Return the (x, y) coordinate for the center point of the cell that contains the specified text.  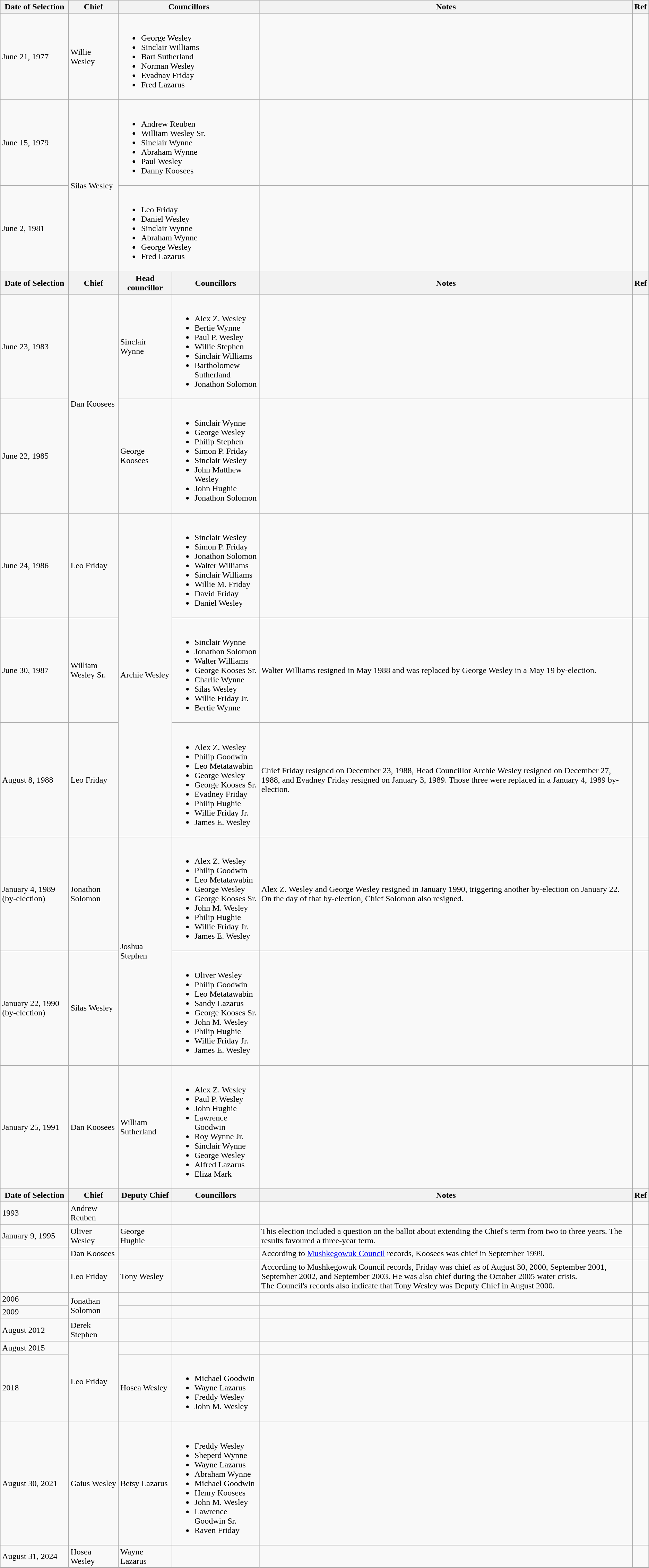
August 2015 (35, 1348)
Michael GoodwinWayne LazarusFreddy WesleyJohn M. Wesley (216, 1388)
Joshua Stephen (145, 951)
Alex Z. WesleyPaul P. WesleyJohn HughieLawrence GoodwinRoy Wynne Jr.Sinclair WynneGeorge WesleyAlfred LazarusEliza Mark (216, 1127)
1993 (35, 1213)
Jonathon Solomon (94, 894)
August 31, 2024 (35, 1556)
June 15, 1979 (35, 143)
June 2, 1981 (35, 229)
2006 (35, 1299)
Sinclair WynneJonathon SolomonWalter WilliamsGeorge Kooses Sr.Charlie WynneSilas WesleyWillie Friday Jr.Bertie Wynne (216, 670)
Oliver WesleyPhilip GoodwinLeo MetatawabinSandy LazarusGeorge Kooses Sr.John M. WesleyPhilip HughieWillie Friday Jr.James E. Wesley (216, 1008)
Archie Wesley (145, 675)
Alex Z. WesleyPhilip GoodwinLeo MetatawabinGeorge WesleyGeorge Kooses Sr.John M. WesleyPhilip HughieWillie Friday Jr.James E. Wesley (216, 894)
According to Mushkegowuk Council records, Koosees was chief in September 1999. (446, 1254)
Sinclair WesleySimon P. FridayJonathon SolomonWalter WilliamsSinclair WilliamsWillie M. FridayDavid FridayDaniel Wesley (216, 565)
Willie Wesley (94, 57)
William Sutherland (145, 1127)
2009 (35, 1312)
June 22, 1985 (35, 456)
Oliver Wesley (94, 1236)
June 24, 1986 (35, 565)
Head councillor (145, 283)
Sinclair Wynne (145, 347)
August 8, 1988 (35, 780)
Jonathan Solomon (94, 1305)
This election included a question on the ballot about extending the Chief's term from two to three years. The results favoured a three-year term. (446, 1236)
2018 (35, 1388)
Tony Wesley (145, 1276)
Gaius Wesley (94, 1483)
Andrew ReubenWilliam Wesley Sr.Sinclair WynneAbraham WynnePaul WesleyDanny Koosees (189, 143)
Leo FridayDaniel WesleySinclair WynneAbraham WynneGeorge WesleyFred Lazarus (189, 229)
Wayne Lazarus (145, 1556)
Walter Williams resigned in May 1988 and was replaced by George Wesley in a May 19 by-election. (446, 670)
June 30, 1987 (35, 670)
August 30, 2021 (35, 1483)
Deputy Chief (145, 1195)
George WesleySinclair WilliamsBart SutherlandNorman WesleyEvadnay FridayFred Lazarus (189, 57)
January 25, 1991 (35, 1127)
Alex Z. WesleyPhilip GoodwinLeo MetatawabinGeorge WesleyGeorge Kooses Sr.Evadney FridayPhilip HughieWillie Friday Jr.James E. Wesley (216, 780)
William Wesley Sr. (94, 670)
June 23, 1983 (35, 347)
January 9, 1995 (35, 1236)
Andrew Reuben (94, 1213)
Sinclair WynneGeorge WesleyPhilip StephenSimon P. FridaySinclair WesleyJohn Matthew WesleyJohn HughieJonathon Solomon (216, 456)
Derek Stephen (94, 1330)
George Koosees (145, 456)
June 21, 1977 (35, 57)
Freddy WesleySheperd WynneWayne LazarusAbraham WynneMichael GoodwinHenry KooseesJohn M. WesleyLawrence Goodwin Sr.Raven Friday (216, 1483)
George Hughie (145, 1236)
August 2012 (35, 1330)
Alex Z. WesleyBertie WynnePaul P. WesleyWillie StephenSinclair WilliamsBartholomew SutherlandJonathon Solomon (216, 347)
Betsy Lazarus (145, 1483)
January 4, 1989 (by-election) (35, 894)
January 22, 1990 (by-election) (35, 1008)
